Search for the cell housing the specified text and yield its [X, Y] center coordinate. 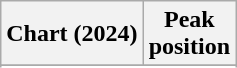
Chart (2024) [72, 34]
Peakposition [189, 34]
